Pinpoint the cell where the given text exists, returning its [x, y] midpoint coordinate. 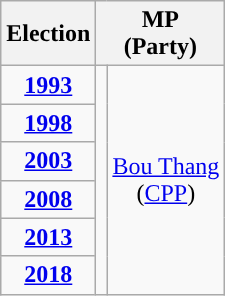
1998 [48, 123]
Bou Thang(CPP) [166, 180]
2008 [48, 199]
1993 [48, 85]
Election [48, 34]
2003 [48, 161]
2013 [48, 237]
2018 [48, 275]
MP(Party) [160, 34]
